Detect which cell encompasses the target text, then output its [X, Y] center coordinate. 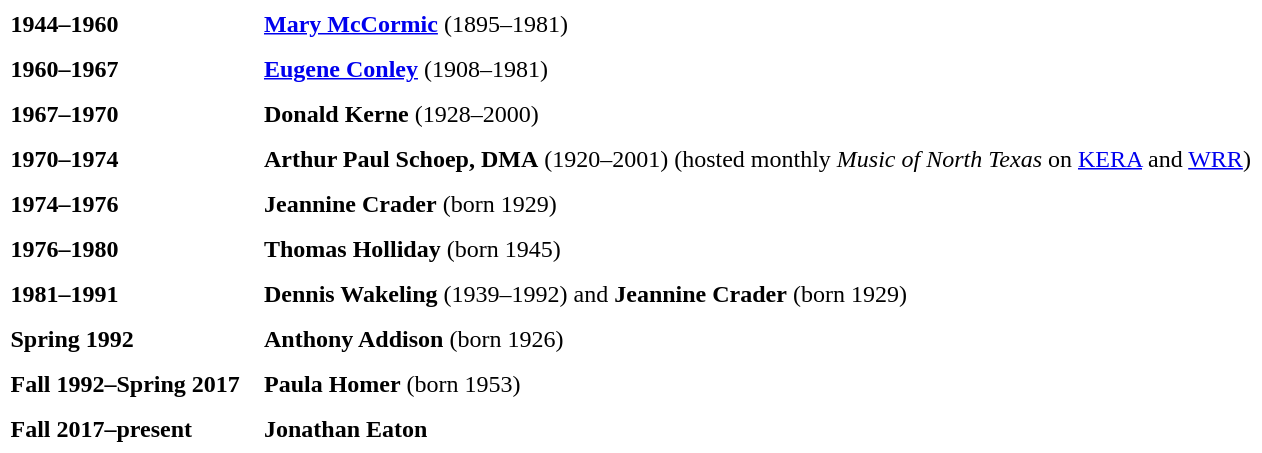
Jonathan Eaton [757, 429]
1974–1976 [128, 204]
1944–1960 [128, 24]
Mary McCormic (1895–1981) [757, 24]
Fall 1992–Spring 2017 [128, 384]
Donald Kerne (1928–2000) [757, 114]
Spring 1992 [128, 339]
1960–1967 [128, 69]
Fall 2017–present [128, 429]
Jeannine Crader (born 1929) [757, 204]
Paula Homer (born 1953) [757, 384]
Dennis Wakeling (1939–1992) and Jeannine Crader (born 1929) [757, 294]
Arthur Paul Schoep, DMA (1920–2001) (hosted monthly Music of North Texas on KERA and WRR) [757, 159]
Anthony Addison (born 1926) [757, 339]
Thomas Holliday (born 1945) [757, 249]
1967–1970 [128, 114]
Eugene Conley (1908–1981) [757, 69]
1976–1980 [128, 249]
1981–1991 [128, 294]
1970–1974 [128, 159]
